Scan for the cell matching the given text and deliver its [X, Y] coordinate at center. 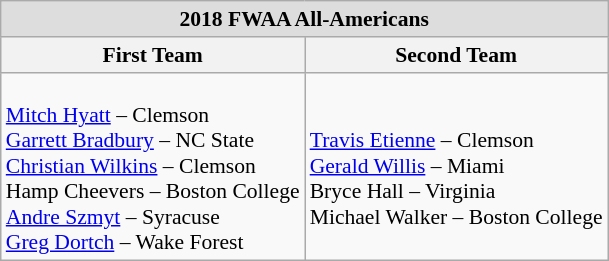
Second Team [456, 55]
2018 FWAA All-Americans [304, 19]
Travis Etienne – Clemson Gerald Willis – Miami Bryce Hall – Virginia Michael Walker – Boston College [456, 166]
First Team [153, 55]
